Identify which cell holds the provided text, then report its (x, y) central coordinate. 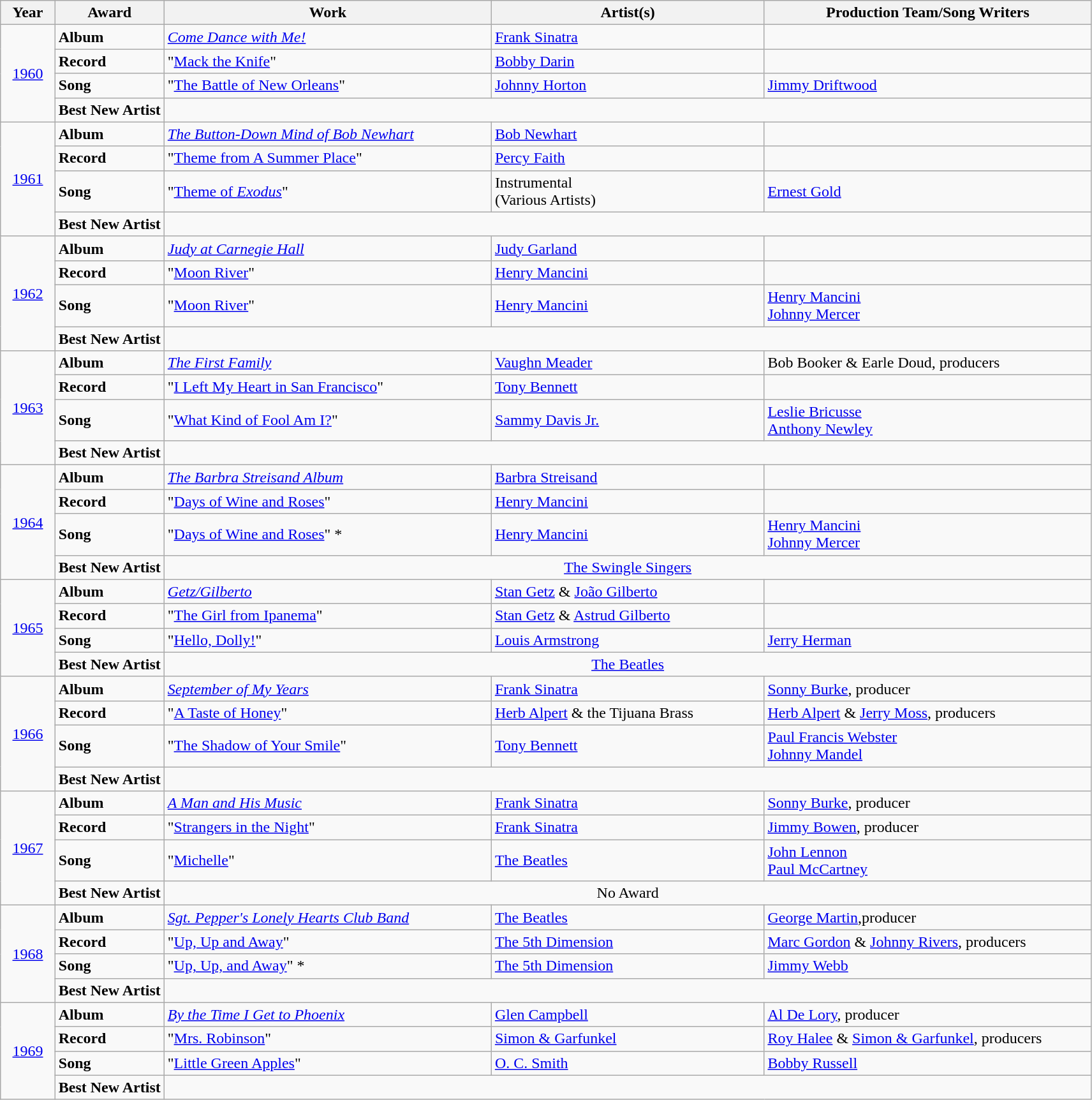
The First Family (328, 363)
Herb Alpert & the Tijuana Brass (628, 713)
Artist(s) (628, 13)
Glen Campbell (628, 1015)
1961 (28, 179)
Jimmy Webb (927, 966)
Barbra Streisand (628, 477)
"Days of Wine and Roses" * (328, 535)
1963 (28, 408)
Bobby Russell (927, 1063)
"Hello, Dolly!" (328, 640)
Al De Lory, producer (927, 1015)
Bobby Darin (628, 61)
Herb Alpert & Jerry Moss, producers (927, 713)
"Days of Wine and Roses" (328, 502)
A Man and His Music (328, 803)
Year (28, 13)
"Up, Up and Away" (328, 942)
1964 (28, 522)
No Award (628, 893)
Instrumental (Various Artists) (628, 191)
Sgt. Pepper's Lonely Hearts Club Band (328, 918)
"Little Green Apples" (328, 1063)
The Swingle Singers (628, 567)
"Up, Up, and Away" * (328, 966)
1962 (28, 294)
1965 (28, 628)
Jimmy Bowen, producer (927, 828)
Leslie BricusseAnthony Newley (927, 420)
Roy Halee & Simon & Garfunkel, producers (927, 1039)
1966 (28, 734)
Marc Gordon & Johnny Rivers, producers (927, 942)
"A Taste of Honey" (328, 713)
"Mrs. Robinson" (328, 1039)
Come Dance with Me! (328, 37)
O. C. Smith (628, 1063)
The Button-Down Mind of Bob Newhart (328, 134)
1969 (28, 1051)
George Martin,producer (927, 918)
The Barbra Streisand Album (328, 477)
By the Time I Get to Phoenix (328, 1015)
"The Shadow of Your Smile" (328, 745)
Jimmy Driftwood (927, 85)
Judy at Carnegie Hall (328, 248)
"The Battle of New Orleans" (328, 85)
Stan Getz & Astrud Gilberto (628, 616)
Work (328, 13)
Jerry Herman (927, 640)
"Theme from A Summer Place" (328, 158)
"Theme of Exodus" (328, 191)
Sammy Davis Jr. (628, 420)
Judy Garland (628, 248)
Ernest Gold (927, 191)
Percy Faith (628, 158)
Production Team/Song Writers (927, 13)
Award (110, 13)
Louis Armstrong (628, 640)
John LennonPaul McCartney (927, 860)
"Michelle" (328, 860)
Bob Newhart (628, 134)
Paul Francis WebsterJohnny Mandel (927, 745)
"The Girl from Ipanema" (328, 616)
1960 (28, 73)
Simon & Garfunkel (628, 1039)
1968 (28, 954)
Bob Booker & Earle Doud, producers (927, 363)
Johnny Horton (628, 85)
Getz/Gilberto (328, 591)
"Strangers in the Night" (328, 828)
1967 (28, 849)
September of My Years (328, 688)
"I Left My Heart in San Francisco" (328, 387)
Stan Getz & João Gilberto (628, 591)
"What Kind of Fool Am I?" (328, 420)
"Mack the Knife" (328, 61)
Vaughn Meader (628, 363)
